Extract the [x, y] coordinate from the center of the cell holding the provided text.  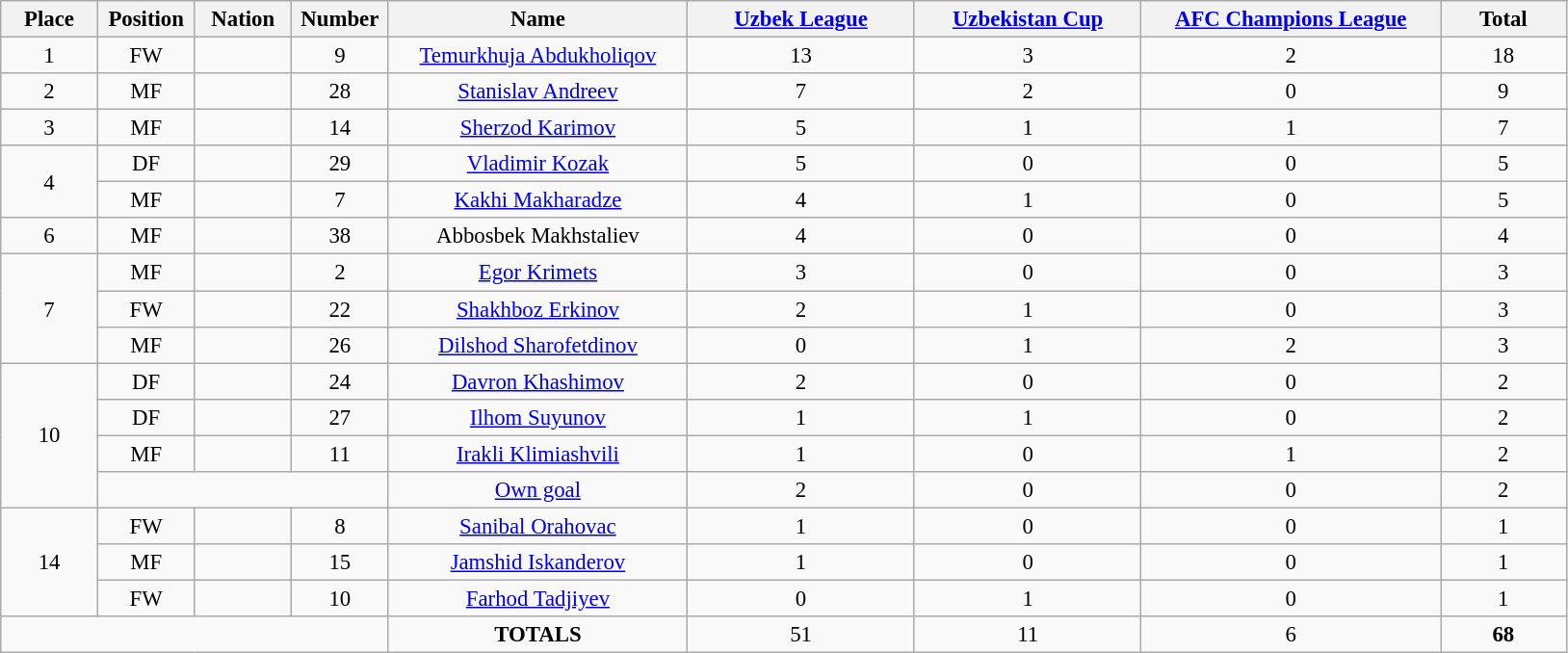
TOTALS [537, 635]
Name [537, 19]
24 [341, 381]
Stanislav Andreev [537, 91]
AFC Champions League [1291, 19]
13 [801, 56]
28 [341, 91]
18 [1504, 56]
Davron Khashimov [537, 381]
Vladimir Kozak [537, 164]
Number [341, 19]
26 [341, 345]
Uzbek League [801, 19]
Total [1504, 19]
Nation [243, 19]
Sanibal Orahovac [537, 526]
Place [50, 19]
Farhod Tadjiyev [537, 598]
Abbosbek Makhstaliev [537, 236]
Egor Krimets [537, 273]
8 [341, 526]
Sherzod Karimov [537, 128]
68 [1504, 635]
38 [341, 236]
Shakhboz Erkinov [537, 309]
Uzbekistan Cup [1028, 19]
Temurkhuja Abdukholiqov [537, 56]
27 [341, 417]
15 [341, 562]
Ilhom Suyunov [537, 417]
29 [341, 164]
Own goal [537, 490]
Position [146, 19]
22 [341, 309]
Jamshid Iskanderov [537, 562]
Irakli Klimiashvili [537, 454]
Kakhi Makharadze [537, 200]
Dilshod Sharofetdinov [537, 345]
51 [801, 635]
